Pinpoint the cell where the given text exists, returning its (x, y) midpoint coordinate. 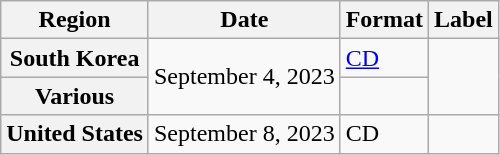
September 8, 2023 (244, 134)
Region (75, 20)
Various (75, 96)
September 4, 2023 (244, 77)
Date (244, 20)
Label (464, 20)
United States (75, 134)
South Korea (75, 58)
Format (384, 20)
